Detect which cell encompasses the target text, then output its [X, Y] center coordinate. 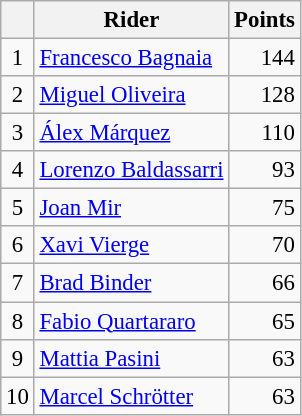
66 [264, 283]
110 [264, 133]
1 [18, 58]
9 [18, 358]
6 [18, 245]
7 [18, 283]
Xavi Vierge [132, 245]
93 [264, 170]
Miguel Oliveira [132, 95]
Lorenzo Baldassarri [132, 170]
8 [18, 321]
3 [18, 133]
128 [264, 95]
Brad Binder [132, 283]
Rider [132, 20]
4 [18, 170]
75 [264, 208]
65 [264, 321]
Francesco Bagnaia [132, 58]
70 [264, 245]
Points [264, 20]
Fabio Quartararo [132, 321]
Marcel Schrötter [132, 396]
Joan Mir [132, 208]
10 [18, 396]
Álex Márquez [132, 133]
Mattia Pasini [132, 358]
5 [18, 208]
144 [264, 58]
2 [18, 95]
